Extract the (x, y) coordinate from the center of the cell holding the provided text.  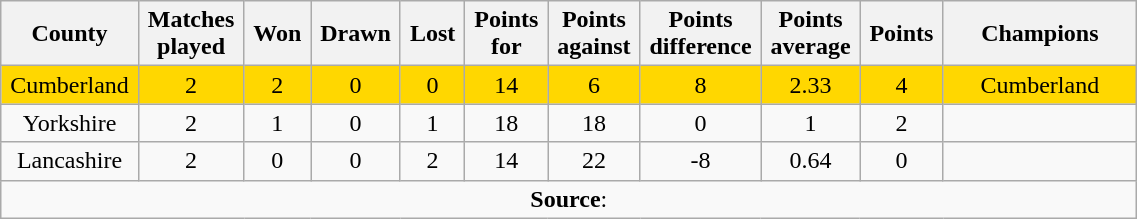
Points for (506, 34)
8 (700, 85)
Matches played (191, 34)
Champions (1040, 34)
Points against (594, 34)
6 (594, 85)
Lancashire (70, 161)
22 (594, 161)
2.33 (810, 85)
Lost (432, 34)
Won (278, 34)
Points average (810, 34)
4 (902, 85)
County (70, 34)
Points (902, 34)
Drawn (356, 34)
Yorkshire (70, 123)
0.64 (810, 161)
Source: (569, 199)
Points difference (700, 34)
-8 (700, 161)
